Find where the given text appears and provide that cell's center as [X, Y] coordinate. 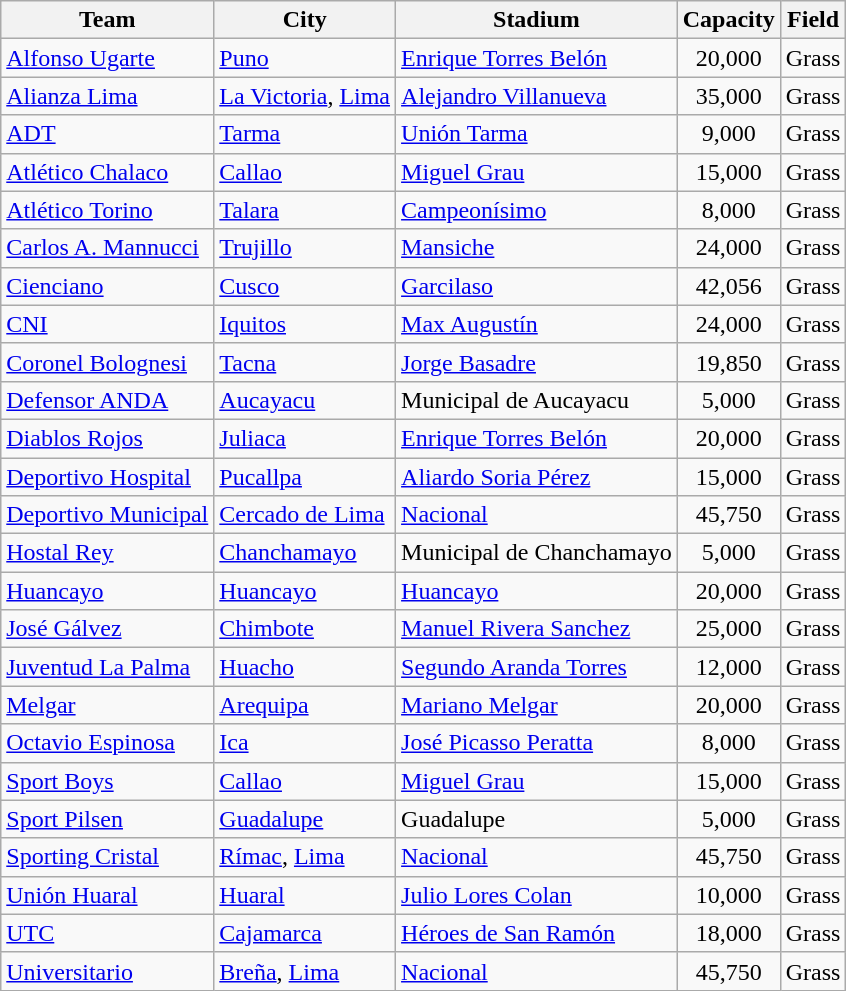
Julio Lores Colan [537, 895]
Team [108, 20]
18,000 [728, 933]
Unión Tarma [537, 134]
Jorge Basadre [537, 362]
Carlos A. Mannucci [108, 248]
José Picasso Peratta [537, 743]
Deportivo Municipal [108, 515]
Huacho [305, 667]
Field [813, 20]
Melgar [108, 705]
19,850 [728, 362]
Capacity [728, 20]
Deportivo Hospital [108, 477]
Atlético Chalaco [108, 172]
Mansiche [537, 248]
Trujillo [305, 248]
Juventud La Palma [108, 667]
Stadium [537, 20]
Octavio Espinosa [108, 743]
42,056 [728, 286]
Tarma [305, 134]
Sport Boys [108, 781]
Pucallpa [305, 477]
Garcilaso [537, 286]
35,000 [728, 96]
La Victoria, Lima [305, 96]
Cercado de Lima [305, 515]
12,000 [728, 667]
Huaral [305, 895]
Cusco [305, 286]
Chimbote [305, 629]
Manuel Rivera Sanchez [537, 629]
Alejandro Villanueva [537, 96]
Alfonso Ugarte [108, 58]
Sporting Cristal [108, 857]
Segundo Aranda Torres [537, 667]
Campeonísimo [537, 210]
Aucayacu [305, 400]
Arequipa [305, 705]
Chanchamayo [305, 553]
Ica [305, 743]
25,000 [728, 629]
UTC [108, 933]
Alianza Lima [108, 96]
Sport Pilsen [108, 819]
Max Augustín [537, 324]
ADT [108, 134]
Juliaca [305, 438]
Tacna [305, 362]
Puno [305, 58]
José Gálvez [108, 629]
Coronel Bolognesi [108, 362]
Héroes de San Ramón [537, 933]
Breña, Lima [305, 971]
Defensor ANDA [108, 400]
Hostal Rey [108, 553]
Universitario [108, 971]
Cajamarca [305, 933]
City [305, 20]
CNI [108, 324]
Municipal de Chanchamayo [537, 553]
Cienciano [108, 286]
Iquitos [305, 324]
Aliardo Soria Pérez [537, 477]
Diablos Rojos [108, 438]
Rímac, Lima [305, 857]
Mariano Melgar [537, 705]
Unión Huaral [108, 895]
Talara [305, 210]
Atlético Torino [108, 210]
10,000 [728, 895]
9,000 [728, 134]
Municipal de Aucayacu [537, 400]
